Scan for the cell matching the given text and deliver its [X, Y] coordinate at center. 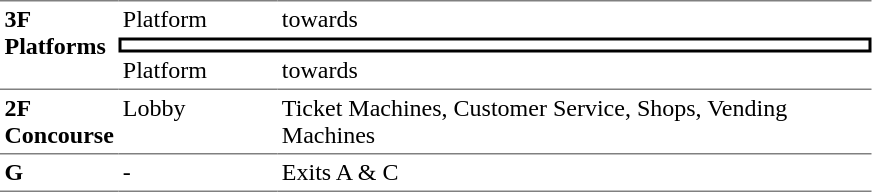
- [198, 173]
Ticket Machines, Customer Service, Shops, Vending Machines [574, 121]
G [59, 173]
Lobby [198, 121]
Exits A & C [574, 173]
3FPlatforms [59, 44]
2FConcourse [59, 121]
